For the text-containing cell, return its midpoint in (X, Y) coordinate format. 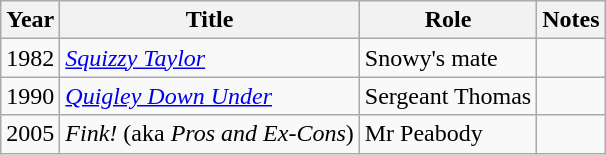
Quigley Down Under (210, 96)
1982 (30, 58)
Mr Peabody (448, 134)
Notes (571, 20)
Title (210, 20)
Role (448, 20)
1990 (30, 96)
Sergeant Thomas (448, 96)
Snowy's mate (448, 58)
Squizzy Taylor (210, 58)
2005 (30, 134)
Year (30, 20)
Fink! (aka Pros and Ex-Cons) (210, 134)
